Pinpoint the cell where the given text exists, returning its (X, Y) midpoint coordinate. 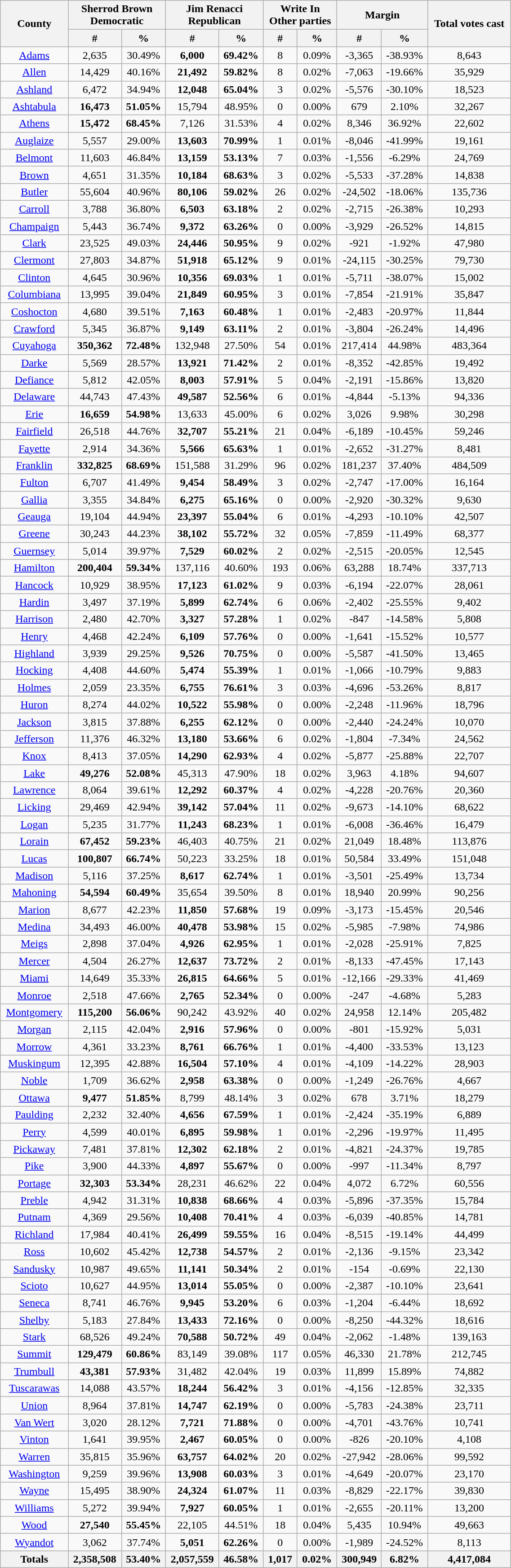
32,707 (192, 431)
50.34% (241, 1268)
49,276 (95, 773)
8,346 (360, 123)
65.16% (241, 500)
678 (360, 1098)
18.48% (404, 841)
Brown (34, 175)
18.74% (404, 568)
-1,204 (360, 1303)
-20.97% (404, 312)
-15.92% (404, 1029)
-43.76% (404, 1423)
13,465 (469, 653)
-8,250 (360, 1320)
27.84% (144, 1320)
Henry (34, 636)
56.06% (144, 1012)
30.96% (144, 277)
4,926 (192, 944)
Allen (34, 72)
19,104 (95, 517)
2.10% (404, 106)
-15.45% (404, 910)
Defiance (34, 380)
26,499 (192, 1234)
Clark (34, 243)
52.56% (241, 397)
-18.06% (404, 192)
34.84% (144, 500)
4,408 (95, 670)
59.23% (144, 841)
67,452 (95, 841)
8,797 (469, 1166)
217,414 (360, 346)
47.90% (241, 773)
2,914 (95, 448)
62.18% (241, 1149)
62.19% (241, 1405)
44.98% (404, 346)
37.88% (144, 722)
6,707 (95, 482)
-19.66% (404, 72)
44.94% (144, 517)
21,849 (192, 295)
-12,166 (360, 978)
-9,673 (360, 807)
32,335 (469, 1388)
29.25% (144, 653)
32 (280, 534)
8,799 (192, 1098)
4,656 (192, 1115)
35,929 (469, 72)
15 (280, 927)
16,659 (95, 414)
9,402 (469, 602)
6,255 (192, 722)
-15.86% (404, 380)
-154 (360, 1268)
-826 (360, 1440)
24,446 (192, 243)
151,588 (192, 465)
40.41% (144, 1234)
8,761 (192, 1047)
-4,156 (360, 1388)
-37.35% (404, 1200)
42.94% (144, 807)
Pike (34, 1166)
1,641 (95, 1440)
55.67% (241, 1166)
-5,985 (360, 927)
5,051 (192, 1542)
-2,296 (360, 1132)
Shelby (34, 1320)
60.03% (241, 1474)
-44.32% (404, 1320)
12,048 (192, 89)
13,603 (192, 141)
18,796 (469, 705)
33.23% (144, 1047)
-2,248 (360, 705)
-20.11% (404, 1508)
10.94% (404, 1525)
Meigs (34, 944)
-7.98% (404, 927)
57.76% (241, 636)
Clermont (34, 260)
37.25% (144, 876)
18,523 (469, 89)
-1.48% (404, 1337)
-1,989 (360, 1542)
14,088 (95, 1388)
-14.22% (404, 1064)
10,987 (95, 1268)
Fayette (34, 448)
-8,133 (360, 961)
51.05% (144, 106)
32.40% (144, 1115)
39,142 (192, 807)
13,921 (192, 363)
59.02% (241, 192)
-30.25% (404, 260)
-15.52% (404, 636)
13,123 (469, 1047)
11,899 (360, 1371)
11,141 (192, 1268)
-20.10% (404, 1440)
9,149 (192, 329)
Richland (34, 1234)
13,820 (469, 380)
-0.69% (404, 1268)
-2,652 (360, 448)
45,313 (192, 773)
54.57% (241, 1251)
Summit (34, 1354)
Marion (34, 910)
51.85% (144, 1098)
55.39% (241, 670)
49.24% (144, 1337)
58.49% (241, 482)
4,651 (95, 175)
23,397 (192, 517)
-1,249 (360, 1081)
10,522 (192, 705)
212,745 (469, 1354)
57.91% (241, 380)
29.00% (144, 141)
96 (280, 465)
83,149 (192, 1354)
3,900 (95, 1166)
-7.34% (404, 739)
18,279 (469, 1098)
11,850 (192, 910)
49.03% (144, 243)
-26.76% (404, 1081)
-3,929 (360, 226)
-3,173 (360, 910)
94,336 (469, 397)
55.45% (144, 1525)
74,882 (469, 1371)
7,825 (469, 944)
22,602 (469, 123)
Muskingum (34, 1064)
22,130 (469, 1268)
18,940 (360, 893)
20.99% (404, 893)
44.33% (144, 1166)
Portage (34, 1183)
37.19% (144, 602)
-20.76% (404, 790)
39.50% (241, 893)
-4,293 (360, 517)
Mahoning (34, 893)
-41.50% (404, 653)
52.34% (241, 995)
31.29% (241, 465)
60.48% (241, 312)
5,557 (95, 141)
43,381 (95, 1371)
Perry (34, 1132)
57.68% (241, 910)
2,232 (95, 1115)
31,482 (192, 1371)
Miami (34, 978)
2,115 (95, 1029)
3,939 (95, 653)
62.12% (241, 722)
44.51% (241, 1525)
39.94% (144, 1508)
39.61% (144, 790)
90,256 (469, 893)
37.05% (144, 756)
2,059 (95, 687)
34.94% (144, 89)
Noble (34, 1081)
-25.55% (404, 602)
21,492 (192, 72)
26,815 (192, 978)
65.12% (241, 260)
50,223 (192, 859)
6,109 (192, 636)
53.13% (241, 158)
38,102 (192, 534)
-2,062 (360, 1337)
Morrow (34, 1047)
-21.91% (404, 295)
Total votes cast (469, 23)
10,838 (192, 1200)
-4,701 (360, 1423)
43.57% (144, 1388)
42.70% (144, 619)
39.95% (144, 1440)
53.20% (241, 1303)
-6.29% (404, 158)
Vinton (34, 1440)
-47.45% (404, 961)
26.27% (144, 961)
6,889 (469, 1115)
5,283 (469, 995)
20 (280, 1457)
Sherrod BrownDemocratic (117, 15)
Seneca (34, 1303)
18,616 (469, 1320)
8,741 (95, 1303)
63.38% (241, 1081)
45.00% (241, 414)
-2,387 (360, 1286)
37.74% (144, 1542)
5,812 (95, 380)
Licking (34, 807)
45.42% (144, 1251)
3,327 (192, 619)
55.21% (241, 431)
-30.10% (404, 89)
21.78% (404, 1354)
10,293 (469, 209)
10,356 (192, 277)
-5,576 (360, 89)
-14.10% (404, 807)
Harrison (34, 619)
9,259 (95, 1474)
3,497 (95, 602)
13,995 (95, 295)
11,603 (95, 158)
Preble (34, 1200)
35.96% (144, 1457)
-10.45% (404, 431)
30,243 (95, 534)
205,482 (469, 1012)
-38.07% (404, 277)
4.18% (404, 773)
-2,515 (360, 551)
28,231 (192, 1183)
60,556 (469, 1183)
8,274 (95, 705)
139,163 (469, 1337)
21,049 (360, 841)
Margin (382, 15)
-36.46% (404, 824)
8,964 (95, 1405)
Paulding (34, 1115)
50,584 (360, 859)
48.95% (241, 106)
42.88% (144, 1064)
12,292 (192, 790)
13,633 (192, 414)
-22.07% (404, 585)
16,473 (95, 106)
-2,028 (360, 944)
29.56% (144, 1217)
-24.38% (404, 1405)
-24,115 (360, 260)
-7,854 (360, 295)
34.87% (144, 260)
56.42% (241, 1388)
44,499 (469, 1234)
24,562 (469, 739)
9,526 (192, 653)
69.03% (241, 277)
55.98% (241, 705)
5,235 (95, 824)
8,113 (469, 1542)
3,815 (95, 722)
22,707 (469, 756)
44.23% (144, 534)
68.63% (241, 175)
59.82% (241, 72)
9,454 (192, 482)
14,649 (95, 978)
60.95% (241, 295)
-26.24% (404, 329)
49 (280, 1337)
55.04% (241, 517)
13,734 (469, 876)
-6,194 (360, 585)
-2,191 (360, 380)
Belmont (34, 158)
4,599 (95, 1132)
31.53% (241, 123)
Tuscarawas (34, 1388)
12,738 (192, 1251)
30.49% (144, 55)
Gallia (34, 500)
67.59% (241, 1115)
33.49% (404, 859)
-4,821 (360, 1149)
60.49% (144, 893)
-10.79% (404, 670)
39.96% (144, 1474)
1,709 (95, 1081)
Auglaize (34, 141)
27,540 (95, 1525)
3,020 (95, 1423)
Hancock (34, 585)
-8,046 (360, 141)
9,630 (469, 500)
26,518 (95, 431)
14,496 (469, 329)
-4,649 (360, 1474)
74,986 (469, 927)
53.98% (241, 927)
-4,844 (360, 397)
5,031 (469, 1029)
-9.15% (404, 1251)
23,342 (469, 1251)
-1,641 (360, 636)
14,290 (192, 756)
Champaign (34, 226)
-2,483 (360, 312)
2,958 (192, 1081)
3,963 (360, 773)
2,898 (95, 944)
55,604 (95, 192)
19,161 (469, 141)
Butler (34, 192)
-17.00% (404, 482)
Hamilton (34, 568)
Holmes (34, 687)
11,495 (469, 1132)
11,243 (192, 824)
31.77% (144, 824)
9,945 (192, 1303)
90,242 (192, 1012)
Ashland (34, 89)
-7,063 (360, 72)
10,602 (95, 1251)
Fairfield (34, 431)
Mercer (34, 961)
10,929 (95, 585)
3,026 (360, 414)
Putnam (34, 1217)
Warren (34, 1457)
12,302 (192, 1149)
53.66% (241, 739)
Adams (34, 55)
68.66% (241, 1200)
9,883 (469, 670)
46.58% (241, 1559)
5,443 (95, 226)
4,667 (469, 1081)
4,942 (95, 1200)
63.18% (241, 209)
2,518 (95, 995)
47,980 (469, 243)
14,815 (469, 226)
71.88% (241, 1423)
Cuyahoga (34, 346)
117 (280, 1354)
5,272 (95, 1508)
4,504 (95, 961)
8,643 (469, 55)
5,116 (95, 876)
2,480 (95, 619)
-1,804 (360, 739)
6,755 (192, 687)
5,435 (360, 1525)
39.04% (144, 295)
40 (280, 1012)
3.71% (404, 1098)
-3,804 (360, 329)
4,468 (95, 636)
37.04% (144, 944)
Highland (34, 653)
17,984 (95, 1234)
19,492 (469, 363)
5,808 (469, 619)
-37.28% (404, 175)
4,417,084 (469, 1559)
8,003 (192, 380)
-921 (360, 243)
24,769 (469, 158)
County (34, 23)
-19.97% (404, 1132)
Hocking (34, 670)
57.04% (241, 807)
Knox (34, 756)
80,106 (192, 192)
-2,402 (360, 602)
-7,859 (360, 534)
39,830 (469, 1491)
70.75% (241, 653)
Carroll (34, 209)
-22.17% (404, 1491)
10,741 (469, 1423)
337,713 (469, 568)
Jackson (34, 722)
22,105 (192, 1525)
35,847 (469, 295)
-20.07% (404, 1474)
46.62% (241, 1183)
16,504 (192, 1064)
72.16% (241, 1320)
Morgan (34, 1029)
7,721 (192, 1423)
-24.52% (404, 1542)
-5,587 (360, 653)
Washington (34, 1474)
65.04% (241, 89)
-2,136 (360, 1251)
59.34% (144, 568)
63.11% (241, 329)
49,663 (469, 1525)
57.28% (241, 619)
193 (280, 568)
60.02% (241, 551)
13,014 (192, 1286)
46,330 (360, 1354)
-6,039 (360, 1217)
3,355 (95, 500)
-20.05% (404, 551)
41.49% (144, 482)
Lorain (34, 841)
Huron (34, 705)
9,372 (192, 226)
Erie (34, 414)
23,641 (469, 1286)
-2,424 (360, 1115)
72.48% (144, 346)
300,949 (360, 1559)
-247 (360, 995)
36.62% (144, 1081)
40.60% (241, 568)
68.45% (144, 123)
10,408 (192, 1217)
39.97% (144, 551)
50.72% (241, 1337)
16,479 (469, 824)
2,358,508 (95, 1559)
42,507 (469, 517)
8,481 (469, 448)
54.98% (144, 414)
36.80% (144, 209)
-14.58% (404, 619)
-40.85% (404, 1217)
27.50% (241, 346)
5,899 (192, 602)
24,324 (192, 1491)
Madison (34, 876)
39.08% (241, 1354)
483,364 (469, 346)
Geauga (34, 517)
Coshocton (34, 312)
-33.53% (404, 1047)
-8,352 (360, 363)
22 (280, 1183)
79,730 (469, 260)
5,014 (95, 551)
-997 (360, 1166)
31.35% (144, 175)
49,587 (192, 397)
12,545 (469, 551)
18,244 (192, 1388)
-4.68% (404, 995)
42.05% (144, 380)
64.66% (241, 978)
44,743 (95, 397)
129,479 (95, 1354)
7,481 (95, 1149)
5,345 (95, 329)
-31.27% (404, 448)
100,807 (95, 859)
68,377 (469, 534)
8,413 (95, 756)
6,000 (192, 55)
68.23% (241, 824)
13,180 (192, 739)
-25.49% (404, 876)
14,429 (95, 72)
4,369 (95, 1217)
68,526 (95, 1337)
5,474 (192, 670)
6.82% (404, 1559)
4,897 (192, 1166)
Delaware (34, 397)
61.02% (241, 585)
135,736 (469, 192)
-41.99% (404, 141)
4,645 (95, 277)
23.35% (144, 687)
-53.26% (404, 687)
7 (280, 158)
-2,440 (360, 722)
Ashtabula (34, 106)
57.10% (241, 1064)
Athens (34, 123)
-30.32% (404, 500)
-25.88% (404, 756)
10,184 (192, 175)
-1.92% (404, 243)
-5,533 (360, 175)
46.00% (144, 927)
-5,783 (360, 1405)
44.02% (144, 705)
10,627 (95, 1286)
484,509 (469, 465)
13,200 (469, 1508)
-6,008 (360, 824)
7,529 (192, 551)
59.98% (241, 1132)
36.87% (144, 329)
35,815 (95, 1457)
5,566 (192, 448)
12.14% (404, 1012)
23,525 (95, 243)
Crawford (34, 329)
18,692 (469, 1303)
34,493 (95, 927)
13,908 (192, 1474)
4,680 (95, 312)
33.25% (241, 859)
27,803 (95, 260)
94,607 (469, 773)
Wood (34, 1525)
6,503 (192, 209)
44.95% (144, 1286)
-24,502 (360, 192)
20,546 (469, 910)
31.31% (144, 1200)
-5,896 (360, 1200)
54,594 (95, 893)
76.61% (241, 687)
4,361 (95, 1047)
-24.37% (404, 1149)
37.40% (404, 465)
-26.52% (404, 226)
6,275 (192, 500)
-11.34% (404, 1166)
Jim RenacciRepublican (215, 15)
71.42% (241, 363)
-3,501 (360, 876)
Medina (34, 927)
-42.85% (404, 363)
132,948 (192, 346)
Ottawa (34, 1098)
Scioto (34, 1286)
Totals (34, 1559)
Wayne (34, 1491)
17,143 (469, 961)
9,477 (95, 1098)
Lawrence (34, 790)
Clinton (34, 277)
-35.19% (404, 1115)
28,061 (469, 585)
19,785 (469, 1149)
Jefferson (34, 739)
-4,109 (360, 1064)
99,592 (469, 1457)
5,569 (95, 363)
2,057,559 (192, 1559)
Lake (34, 773)
26 (280, 192)
2,765 (192, 995)
3,062 (95, 1542)
15.89% (404, 1371)
Lucas (34, 859)
28.12% (144, 1423)
4,108 (469, 1440)
Columbiana (34, 295)
46.76% (144, 1303)
29,469 (95, 807)
-24.24% (404, 722)
30,298 (469, 414)
113,876 (469, 841)
40.75% (241, 841)
679 (360, 106)
-8,829 (360, 1491)
14,781 (469, 1217)
-29.33% (404, 978)
-5,711 (360, 277)
23,170 (469, 1474)
Montgomery (34, 1012)
Trumbull (34, 1371)
55.05% (241, 1286)
15,495 (95, 1491)
42.23% (144, 910)
2,467 (192, 1440)
-25.91% (404, 944)
181,237 (360, 465)
12,637 (192, 961)
-11.49% (404, 534)
2,916 (192, 1029)
70.99% (241, 141)
Franklin (34, 465)
Greene (34, 534)
3,788 (95, 209)
16 (280, 1234)
62.95% (241, 944)
-26.38% (404, 209)
Sandusky (34, 1268)
15,002 (469, 277)
15,784 (469, 1200)
23,711 (469, 1405)
Pickaway (34, 1149)
7,927 (192, 1508)
Van Wert (34, 1423)
57.93% (144, 1371)
-1,556 (360, 158)
14,838 (469, 175)
9.98% (404, 414)
8,617 (192, 876)
40.01% (144, 1132)
6.72% (404, 1183)
Union (34, 1405)
41,469 (469, 978)
-3,365 (360, 55)
-38.93% (404, 55)
-5.13% (404, 397)
5,183 (95, 1320)
59.55% (241, 1234)
-847 (360, 619)
61.07% (241, 1491)
17,123 (192, 585)
55.72% (241, 534)
151,048 (469, 859)
34.36% (144, 448)
15,794 (192, 106)
52.08% (144, 773)
48.14% (241, 1098)
14,747 (192, 1405)
-8,515 (360, 1234)
68.69% (144, 465)
40.16% (144, 72)
20,360 (469, 790)
59,246 (469, 431)
51,918 (192, 260)
69.42% (241, 55)
66.76% (241, 1047)
8,064 (95, 790)
-4,696 (360, 687)
24,958 (360, 1012)
47.66% (144, 995)
15,472 (95, 123)
8,817 (469, 687)
Fulton (34, 482)
12,395 (95, 1064)
36.74% (144, 226)
47.43% (144, 397)
46.84% (144, 158)
-2,715 (360, 209)
-2,747 (360, 482)
73.72% (241, 961)
36.92% (404, 123)
46,403 (192, 841)
42.24% (144, 636)
63.26% (241, 226)
11,844 (469, 312)
44.76% (144, 431)
-6,189 (360, 431)
68,622 (469, 807)
63,757 (192, 1457)
Wyandot (34, 1542)
35,654 (192, 893)
16,164 (469, 482)
10,577 (469, 636)
60.37% (241, 790)
115,200 (95, 1012)
50.95% (241, 243)
8,677 (95, 910)
38.95% (144, 585)
40,478 (192, 927)
7,126 (192, 123)
-12.85% (404, 1388)
57.96% (241, 1029)
10,070 (469, 722)
53.34% (144, 1183)
54 (280, 346)
32,267 (469, 106)
-11.96% (404, 705)
-28.06% (404, 1457)
Logan (34, 824)
1,017 (280, 1559)
350,362 (95, 346)
6,472 (95, 89)
60.86% (144, 1354)
70,588 (192, 1337)
Darke (34, 363)
-6.44% (404, 1303)
Stark (34, 1337)
43.92% (241, 1012)
-19.14% (404, 1234)
Monroe (34, 995)
38.90% (144, 1491)
137,116 (192, 568)
Write InOther parties (300, 15)
7,163 (192, 312)
13,159 (192, 158)
4,072 (360, 1183)
35.33% (144, 978)
-801 (360, 1029)
62.26% (241, 1542)
Hardin (34, 602)
32,303 (95, 1183)
-2,920 (360, 500)
44.60% (144, 670)
Williams (34, 1508)
66.74% (144, 859)
49.65% (144, 1268)
-5,877 (360, 756)
40.96% (144, 192)
-4,400 (360, 1047)
332,825 (95, 465)
Ross (34, 1251)
63,288 (360, 568)
53.40% (144, 1559)
2,635 (95, 55)
13,433 (192, 1320)
70.41% (241, 1217)
-2,655 (360, 1508)
46.32% (144, 739)
-1,066 (360, 670)
Guernsey (34, 551)
28,903 (469, 1064)
-4,228 (360, 790)
62.93% (241, 756)
-27,942 (360, 1457)
28.57% (144, 363)
64.02% (241, 1457)
6,895 (192, 1132)
39.51% (144, 312)
200,404 (95, 568)
65.63% (241, 448)
11,376 (95, 739)
